Identify which cell holds the provided text, then report its (x, y) central coordinate. 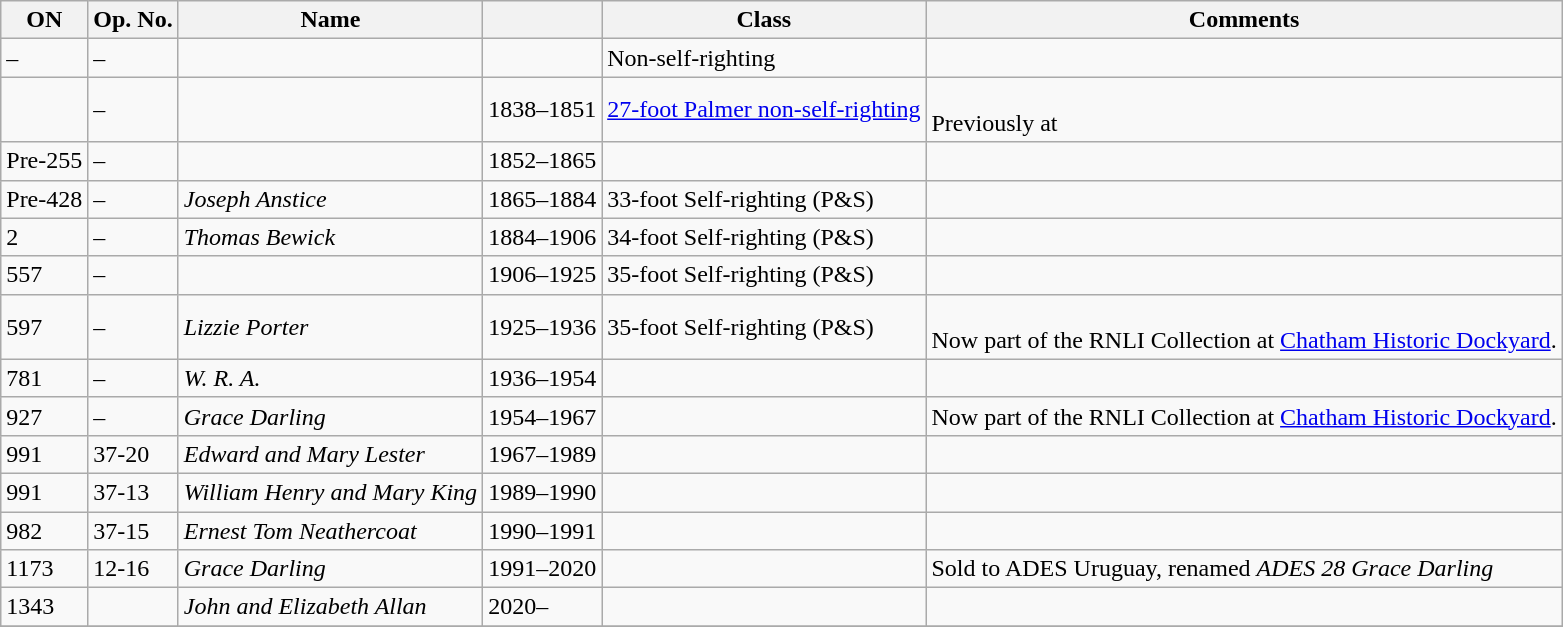
1989–1990 (542, 492)
982 (44, 531)
Previously at (1244, 110)
1936–1954 (542, 378)
2020– (542, 607)
2 (44, 237)
1343 (44, 607)
Op. No. (133, 20)
Class (764, 20)
John and Elizabeth Allan (330, 607)
Lizzie Porter (330, 326)
33-foot Self-righting (P&S) (764, 199)
Ernest Tom Neathercoat (330, 531)
1838–1851 (542, 110)
1925–1936 (542, 326)
1954–1967 (542, 416)
Thomas Bewick (330, 237)
ON (44, 20)
1906–1925 (542, 275)
1990–1991 (542, 531)
Comments (1244, 20)
Non-self-righting (764, 58)
27-foot Palmer non-self-righting (764, 110)
Joseph Anstice (330, 199)
Sold to ADES Uruguay, renamed ADES 28 Grace Darling (1244, 569)
37-20 (133, 454)
W. R. A. (330, 378)
Pre-255 (44, 161)
Pre-428 (44, 199)
1967–1989 (542, 454)
1991–2020 (542, 569)
1173 (44, 569)
1852–1865 (542, 161)
1865–1884 (542, 199)
Name (330, 20)
557 (44, 275)
597 (44, 326)
34-foot Self-righting (P&S) (764, 237)
1884–1906 (542, 237)
781 (44, 378)
12-16 (133, 569)
37-13 (133, 492)
Edward and Mary Lester (330, 454)
927 (44, 416)
37-15 (133, 531)
William Henry and Mary King (330, 492)
